Determine the (x, y) coordinate at the center of the cell enclosing the given text.  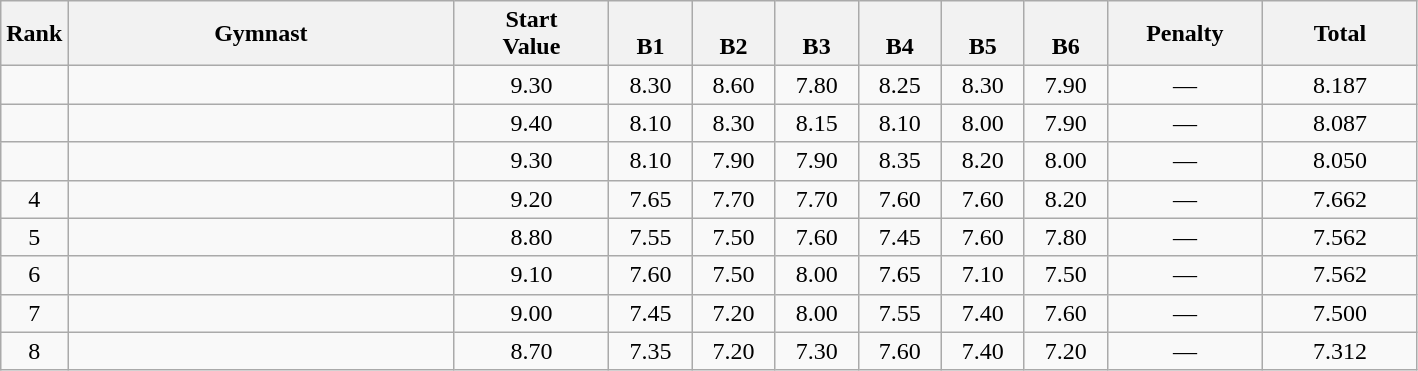
5 (34, 237)
B2 (734, 34)
4 (34, 199)
8.60 (734, 85)
8.70 (532, 351)
8.087 (1340, 123)
9.00 (532, 313)
7.312 (1340, 351)
Gymnast (261, 34)
B3 (816, 34)
StartValue (532, 34)
8.80 (532, 237)
8.15 (816, 123)
6 (34, 275)
8.25 (900, 85)
8.050 (1340, 161)
7.500 (1340, 313)
9.10 (532, 275)
B4 (900, 34)
B5 (982, 34)
Total (1340, 34)
9.40 (532, 123)
8.187 (1340, 85)
7 (34, 313)
Penalty (1184, 34)
7.662 (1340, 199)
B6 (1066, 34)
9.20 (532, 199)
7.30 (816, 351)
8.35 (900, 161)
8 (34, 351)
Rank (34, 34)
7.35 (650, 351)
B1 (650, 34)
7.10 (982, 275)
